Search for the cell housing the specified text and yield its [X, Y] center coordinate. 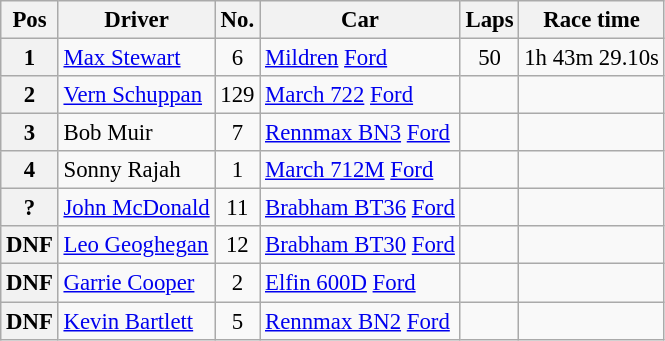
Laps [490, 20]
Brabham BT30 Ford [360, 245]
March 722 Ford [360, 95]
? [30, 208]
Elfin 600D Ford [360, 283]
Mildren Ford [360, 58]
Driver [136, 20]
Garrie Cooper [136, 283]
6 [238, 58]
John McDonald [136, 208]
129 [238, 95]
March 712M Ford [360, 170]
Leo Geoghegan [136, 245]
3 [30, 133]
Bob Muir [136, 133]
4 [30, 170]
Rennmax BN3 Ford [360, 133]
50 [490, 58]
Sonny Rajah [136, 170]
11 [238, 208]
5 [238, 321]
Max Stewart [136, 58]
Pos [30, 20]
No. [238, 20]
12 [238, 245]
Brabham BT36 Ford [360, 208]
Race time [592, 20]
Car [360, 20]
1h 43m 29.10s [592, 58]
Vern Schuppan [136, 95]
Rennmax BN2 Ford [360, 321]
7 [238, 133]
Kevin Bartlett [136, 321]
